Detect which cell encompasses the target text, then output its (x, y) center coordinate. 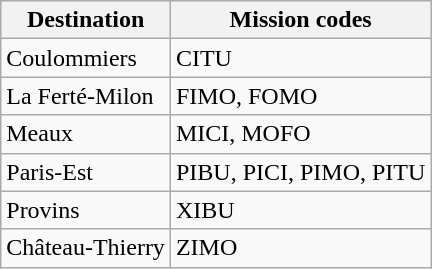
Destination (86, 20)
MICI, MOFO (300, 134)
CITU (300, 58)
Paris-Est (86, 172)
ZIMO (300, 248)
Coulommiers (86, 58)
Provins (86, 210)
FIMO, FOMO (300, 96)
La Ferté-Milon (86, 96)
Mission codes (300, 20)
XIBU (300, 210)
Château-Thierry (86, 248)
PIBU, PICI, PIMO, PITU (300, 172)
Meaux (86, 134)
